Detect which cell encompasses the target text, then output its (x, y) center coordinate. 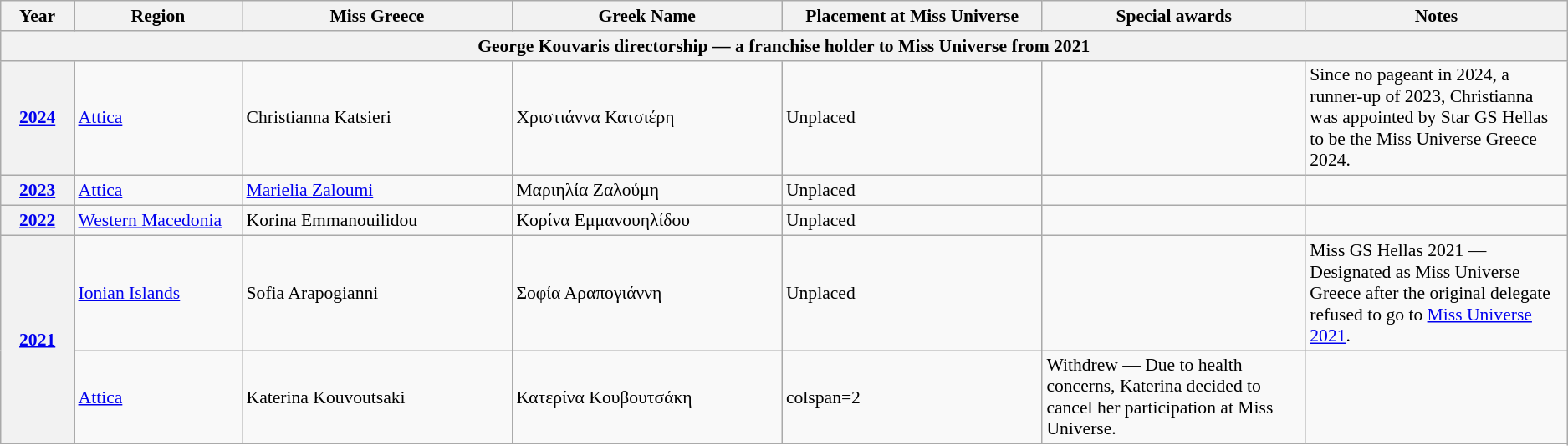
Placement at Miss Universe (912, 16)
2024 (38, 118)
2021 (38, 340)
Korina Emmanouilidou (378, 221)
George Kouvaris directorship — a franchise holder to Miss Universe from 2021 (784, 46)
Christianna Katsieri (378, 118)
Greek Name (647, 16)
2023 (38, 191)
Sofia Arapogianni (378, 293)
Σοφία Αραπογιάννη (647, 293)
Miss Greece (378, 16)
Κατερίνα Κουβουτσάκη (647, 397)
Katerina Kouvoutsaki (378, 397)
Special awards (1174, 16)
Ionian Islands (157, 293)
Year (38, 16)
colspan=2 (912, 397)
Κορίνα Εμμανουηλίδου (647, 221)
Since no pageant in 2024, a runner-up of 2023, Christianna was appointed by Star GS Hellas to be the Miss Universe Greece 2024. (1436, 118)
Notes (1436, 16)
2022 (38, 221)
Withdrew — Due to health concerns, Katerina decided to cancel her participation at Miss Universe. (1174, 397)
Region (157, 16)
Marielia Zaloumi (378, 191)
Μαριηλία Ζαλούμη (647, 191)
Miss GS Hellas 2021 — Designated as Miss Universe Greece after the original delegate refused to go to Miss Universe 2021. (1436, 293)
Western Macedonia (157, 221)
Χριστιάννα Κατσιέρη (647, 118)
